Extract the (x, y) coordinate from the center of the cell holding the provided text.  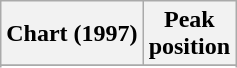
Peakposition (189, 34)
Chart (1997) (72, 34)
